Search for the cell housing the specified text and yield its (X, Y) center coordinate. 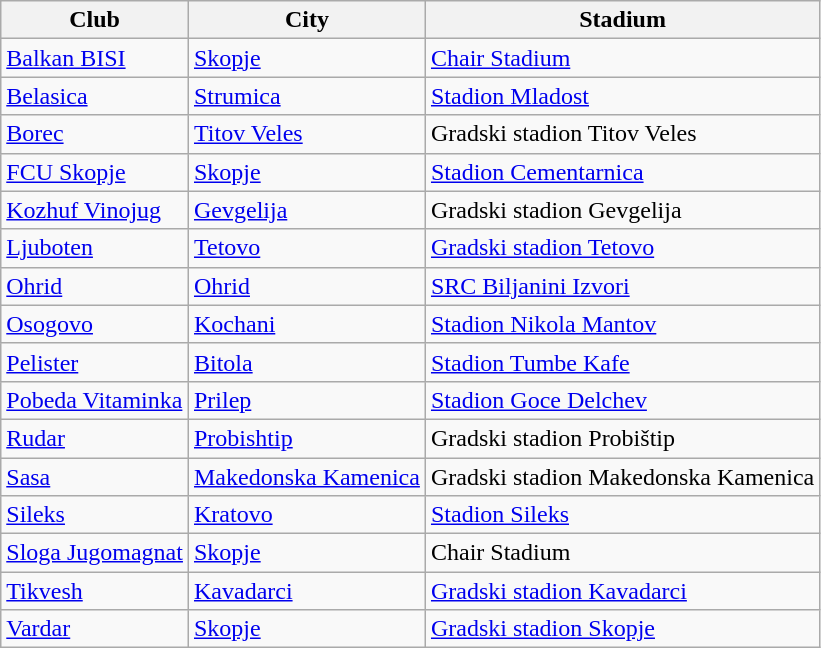
Probishtip (306, 438)
Pobeda Vitaminka (95, 400)
Gradski stadion Makedonska Kamenica (622, 477)
Prilep (306, 400)
Sloga Jugomagnat (95, 553)
Strumica (306, 96)
Gradski stadion Probištip (622, 438)
Gevgelija (306, 210)
Belasica (95, 96)
Sasa (95, 477)
Pelister (95, 362)
Stadion Mladost (622, 96)
Tikvesh (95, 591)
Stadium (622, 20)
Stadion Tumbe Kafe (622, 362)
Club (95, 20)
Gradski stadion Gevgelija (622, 210)
Ljuboten (95, 248)
Kochani (306, 324)
Makedonska Kamenica (306, 477)
Rudar (95, 438)
Stadion Cementarnica (622, 172)
Kratovo (306, 515)
FCU Skopje (95, 172)
SRC Biljanini Izvori (622, 286)
Sileks (95, 515)
Balkan BISI (95, 58)
City (306, 20)
Stadion Goce Delchev (622, 400)
Vardar (95, 629)
Stadion Sileks (622, 515)
Stadion Nikola Mantov (622, 324)
Titov Veles (306, 134)
Tetovo (306, 248)
Kozhuf Vinojug (95, 210)
Borec (95, 134)
Gradski stadion Kavadarci (622, 591)
Gradski stadion Titov Veles (622, 134)
Bitola (306, 362)
Osogovo (95, 324)
Gradski stadion Tetovo (622, 248)
Gradski stadion Skopje (622, 629)
Kavadarci (306, 591)
